Determine the (x, y) coordinate at the center of the cell enclosing the given text.  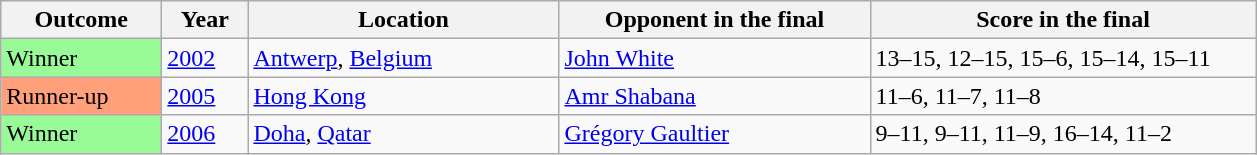
Hong Kong (404, 96)
Runner-up (82, 96)
13–15, 12–15, 15–6, 15–14, 15–11 (1063, 58)
2005 (205, 96)
Year (205, 20)
2006 (205, 134)
Grégory Gaultier (714, 134)
9–11, 9–11, 11–9, 16–14, 11–2 (1063, 134)
John White (714, 58)
Outcome (82, 20)
Doha, Qatar (404, 134)
Antwerp, Belgium (404, 58)
2002 (205, 58)
Amr Shabana (714, 96)
Opponent in the final (714, 20)
11–6, 11–7, 11–8 (1063, 96)
Score in the final (1063, 20)
Location (404, 20)
